Search for the cell housing the specified text and yield its [x, y] center coordinate. 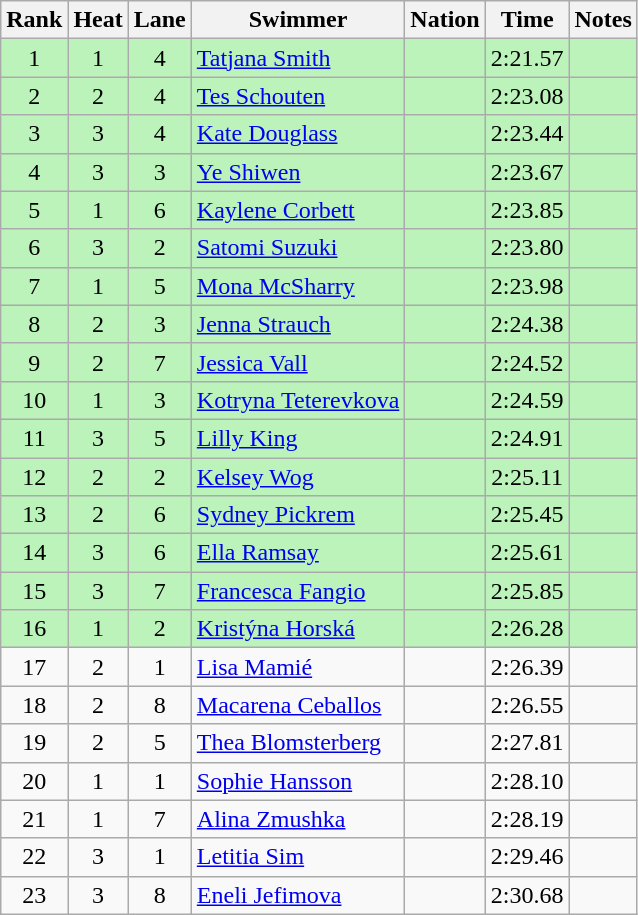
2:28.10 [527, 781]
Kate Douglass [298, 134]
Alina Zmushka [298, 819]
Notes [603, 20]
2:30.68 [527, 895]
13 [34, 515]
18 [34, 705]
2:25.61 [527, 553]
19 [34, 743]
Sydney Pickrem [298, 515]
2:26.39 [527, 667]
2:26.55 [527, 705]
2:27.81 [527, 743]
Time [527, 20]
2:28.19 [527, 819]
2:23.08 [527, 96]
Tes Schouten [298, 96]
Kaylene Corbett [298, 210]
2:24.59 [527, 400]
Lane [160, 20]
Ye Shiwen [298, 172]
2:24.52 [527, 362]
12 [34, 477]
Nation [445, 20]
Satomi Suzuki [298, 248]
2:29.46 [527, 857]
14 [34, 553]
2:25.85 [527, 591]
Jessica Vall [298, 362]
21 [34, 819]
Francesca Fangio [298, 591]
Letitia Sim [298, 857]
20 [34, 781]
10 [34, 400]
9 [34, 362]
Thea Blomsterberg [298, 743]
2:23.98 [527, 286]
2:23.85 [527, 210]
11 [34, 438]
Tatjana Smith [298, 58]
Ella Ramsay [298, 553]
Kotryna Teterevkova [298, 400]
Jenna Strauch [298, 324]
Rank [34, 20]
2:23.67 [527, 172]
Mona McSharry [298, 286]
23 [34, 895]
2:24.38 [527, 324]
17 [34, 667]
Eneli Jefimova [298, 895]
2:25.45 [527, 515]
Heat [98, 20]
2:23.44 [527, 134]
2:26.28 [527, 629]
2:25.11 [527, 477]
Macarena Ceballos [298, 705]
22 [34, 857]
2:21.57 [527, 58]
16 [34, 629]
2:23.80 [527, 248]
Swimmer [298, 20]
15 [34, 591]
Lilly King [298, 438]
Sophie Hansson [298, 781]
Lisa Mamié [298, 667]
Kristýna Horská [298, 629]
Kelsey Wog [298, 477]
2:24.91 [527, 438]
